For the text-containing cell, return its midpoint in (x, y) coordinate format. 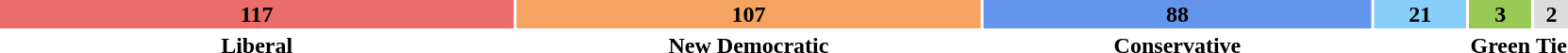
107 (748, 14)
3 (1500, 14)
117 (257, 14)
21 (1420, 14)
88 (1177, 14)
